Return the (x, y) coordinate for the center point of the cell that contains the specified text.  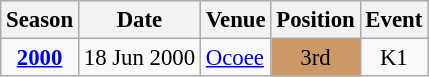
Event (394, 20)
18 Jun 2000 (139, 58)
K1 (394, 58)
2000 (40, 58)
Date (139, 20)
Ocoee (236, 58)
Venue (236, 20)
Position (316, 20)
Season (40, 20)
3rd (316, 58)
